Pinpoint the cell where the given text exists, returning its [X, Y] midpoint coordinate. 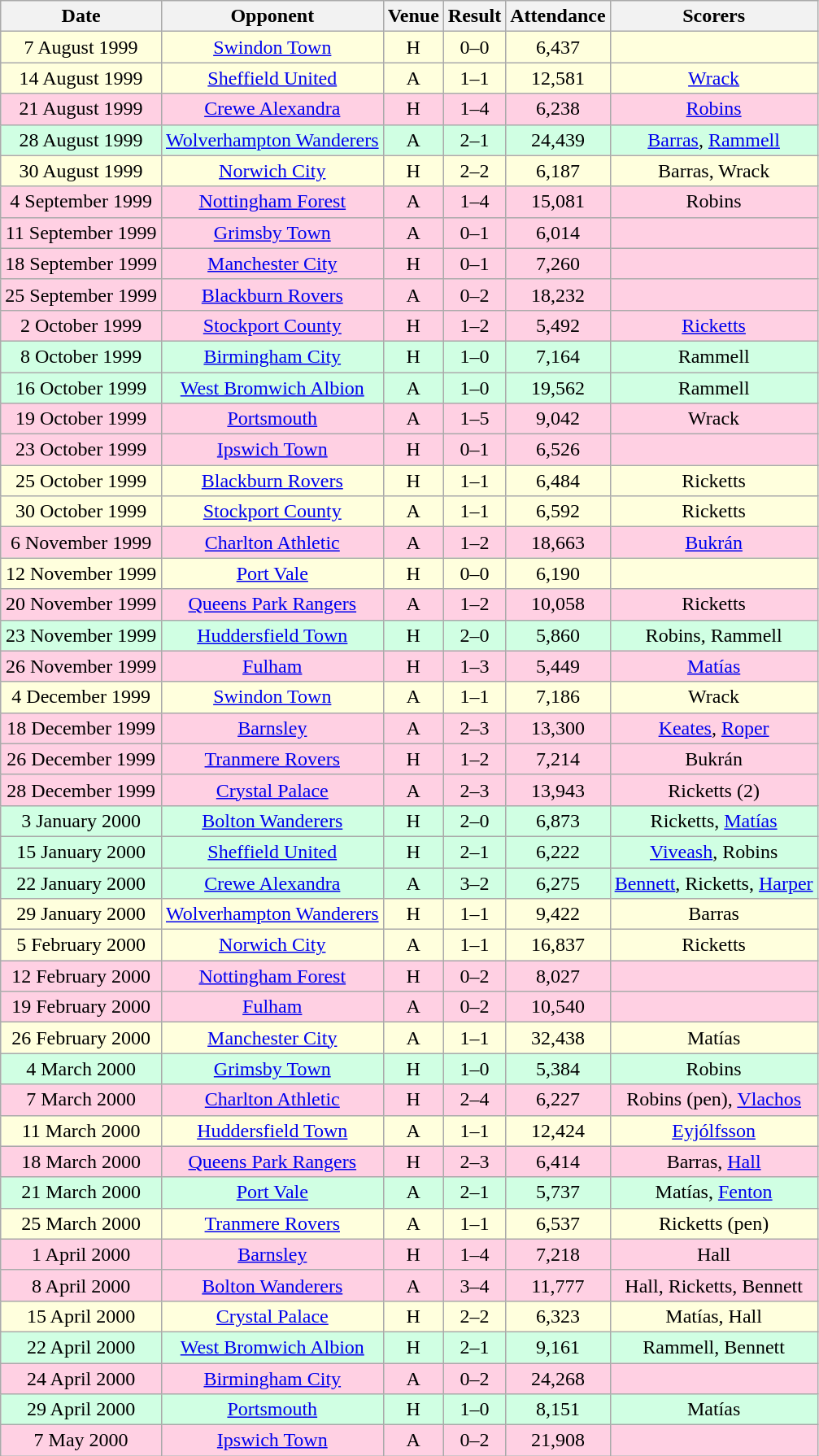
Barras, Hall [714, 1162]
16 October 1999 [81, 388]
Barras, Rammell [714, 140]
15 April 2000 [81, 1316]
Ricketts (2) [714, 790]
Barras [714, 914]
2–4 [474, 1100]
Matías, Fenton [714, 1192]
6,227 [558, 1100]
6,190 [558, 573]
24,439 [558, 140]
22 April 2000 [81, 1347]
21,908 [558, 1441]
6,873 [558, 821]
6,014 [558, 233]
14 August 1999 [81, 78]
4 September 1999 [81, 202]
12 November 1999 [81, 573]
15 January 2000 [81, 852]
19 October 1999 [81, 419]
8,151 [558, 1410]
Matías, Hall [714, 1316]
23 November 1999 [81, 635]
2 October 1999 [81, 325]
7,186 [558, 697]
6,526 [558, 450]
9,161 [558, 1347]
25 September 1999 [81, 294]
18 December 1999 [81, 728]
6,187 [558, 171]
7 May 2000 [81, 1441]
28 August 1999 [81, 140]
11,777 [558, 1285]
7,218 [558, 1254]
12,424 [558, 1131]
10,540 [558, 1007]
1–5 [474, 419]
10,058 [558, 604]
12 February 2000 [81, 976]
Rammell, Bennett [714, 1347]
7,214 [558, 759]
Venue [413, 16]
5,384 [558, 1069]
3–2 [474, 883]
32,438 [558, 1038]
28 December 1999 [81, 790]
6,275 [558, 883]
3–4 [474, 1285]
7 August 1999 [81, 47]
18,232 [558, 294]
6,537 [558, 1223]
25 October 1999 [81, 481]
11 September 1999 [81, 233]
19,562 [558, 388]
6,484 [558, 481]
26 November 1999 [81, 666]
4 December 1999 [81, 697]
Robins, Rammell [714, 635]
25 March 2000 [81, 1223]
Result [474, 16]
19 February 2000 [81, 1007]
8 October 1999 [81, 356]
Ricketts, Matías [714, 821]
26 February 2000 [81, 1038]
8 April 2000 [81, 1285]
Hall [714, 1254]
16,837 [558, 945]
7,260 [558, 264]
Scorers [714, 16]
Eyjólfsson [714, 1131]
5,737 [558, 1192]
Bennett, Ricketts, Harper [714, 883]
Attendance [558, 16]
Keates, Roper [714, 728]
Ricketts (pen) [714, 1223]
6,592 [558, 512]
23 October 1999 [81, 450]
9,422 [558, 914]
5,860 [558, 635]
4 March 2000 [81, 1069]
18 September 1999 [81, 264]
18 March 2000 [81, 1162]
22 January 2000 [81, 883]
Viveash, Robins [714, 852]
Opponent [272, 16]
6,222 [558, 852]
6,238 [558, 109]
5,449 [558, 666]
6,437 [558, 47]
Robins (pen), Vlachos [714, 1100]
5,492 [558, 325]
7,164 [558, 356]
5 February 2000 [81, 945]
18,663 [558, 543]
1 April 2000 [81, 1254]
20 November 1999 [81, 604]
13,943 [558, 790]
8,027 [558, 976]
15,081 [558, 202]
26 December 1999 [81, 759]
30 October 1999 [81, 512]
6 November 1999 [81, 543]
9,042 [558, 419]
6,414 [558, 1162]
11 March 2000 [81, 1131]
Date [81, 16]
12,581 [558, 78]
30 August 1999 [81, 171]
3 January 2000 [81, 821]
1–3 [474, 666]
Barras, Wrack [714, 171]
13,300 [558, 728]
29 April 2000 [81, 1410]
21 August 1999 [81, 109]
29 January 2000 [81, 914]
6,323 [558, 1316]
24,268 [558, 1379]
21 March 2000 [81, 1192]
7 March 2000 [81, 1100]
24 April 2000 [81, 1379]
Hall, Ricketts, Bennett [714, 1285]
